Extract the (x, y) coordinate from the center of the cell holding the provided text.  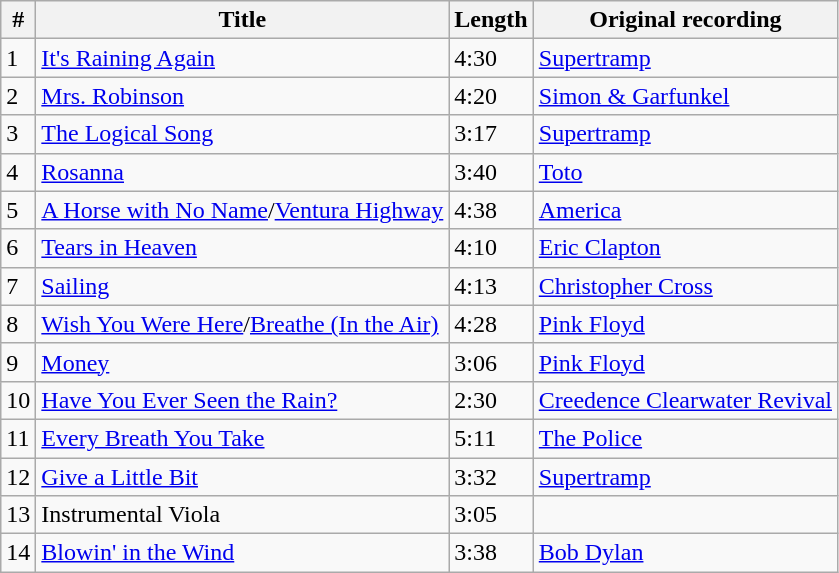
14 (18, 553)
Blowin' in the Wind (242, 553)
10 (18, 400)
1 (18, 58)
4:10 (491, 248)
Instrumental Viola (242, 515)
The Police (685, 438)
Length (491, 20)
5:11 (491, 438)
13 (18, 515)
Simon & Garfunkel (685, 96)
9 (18, 362)
Original recording (685, 20)
3 (18, 134)
# (18, 20)
6 (18, 248)
Title (242, 20)
3:40 (491, 172)
Every Breath You Take (242, 438)
Eric Clapton (685, 248)
4:28 (491, 324)
Give a Little Bit (242, 477)
4:30 (491, 58)
4:13 (491, 286)
4 (18, 172)
Toto (685, 172)
A Horse with No Name/Ventura Highway (242, 210)
Wish You Were Here/Breathe (In the Air) (242, 324)
Sailing (242, 286)
3:38 (491, 553)
Christopher Cross (685, 286)
Mrs. Robinson (242, 96)
Rosanna (242, 172)
Have You Ever Seen the Rain? (242, 400)
12 (18, 477)
5 (18, 210)
4:20 (491, 96)
America (685, 210)
3:05 (491, 515)
2:30 (491, 400)
The Logical Song (242, 134)
Creedence Clearwater Revival (685, 400)
3:32 (491, 477)
It's Raining Again (242, 58)
4:38 (491, 210)
2 (18, 96)
3:06 (491, 362)
3:17 (491, 134)
Money (242, 362)
8 (18, 324)
7 (18, 286)
11 (18, 438)
Tears in Heaven (242, 248)
Bob Dylan (685, 553)
